Extract the (x, y) coordinate from the center of the cell holding the provided text.  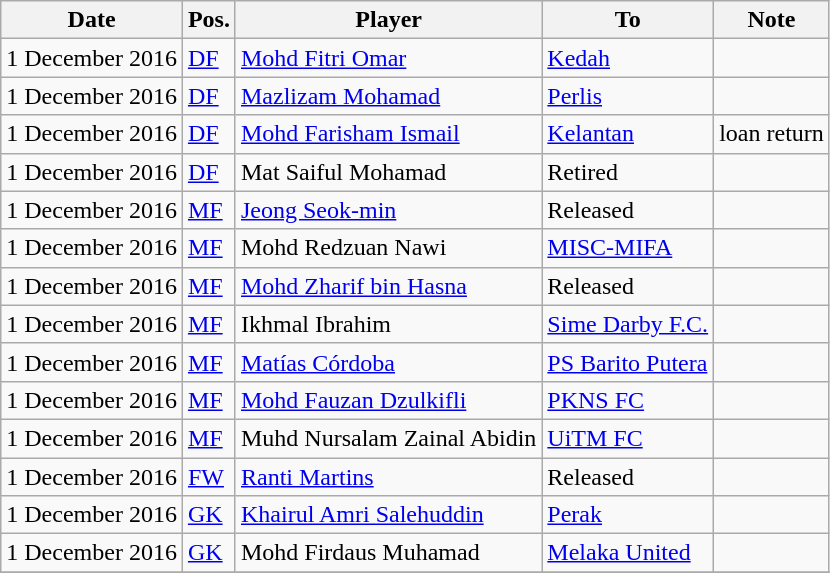
Kedah (628, 58)
Matías Córdoba (388, 362)
Khairul Amri Salehuddin (388, 515)
Mohd Zharif bin Hasna (388, 286)
Perak (628, 515)
Jeong Seok-min (388, 210)
Mohd Fitri Omar (388, 58)
Date (92, 20)
Note (772, 20)
Player (388, 20)
Mohd Fauzan Dzulkifli (388, 400)
Melaka United (628, 553)
PKNS FC (628, 400)
Pos. (208, 20)
Muhd Nursalam Zainal Abidin (388, 438)
Mohd Redzuan Nawi (388, 248)
Mat Saiful Mohamad (388, 172)
Ikhmal Ibrahim (388, 324)
Ranti Martins (388, 477)
To (628, 20)
Kelantan (628, 134)
PS Barito Putera (628, 362)
Sime Darby F.C. (628, 324)
Mohd Firdaus Muhamad (388, 553)
Retired (628, 172)
FW (208, 477)
UiTM FC (628, 438)
Mazlizam Mohamad (388, 96)
Mohd Farisham Ismail (388, 134)
MISC-MIFA (628, 248)
Perlis (628, 96)
loan return (772, 134)
